Locate the cell with the specified text and output its [x, y] center coordinate. 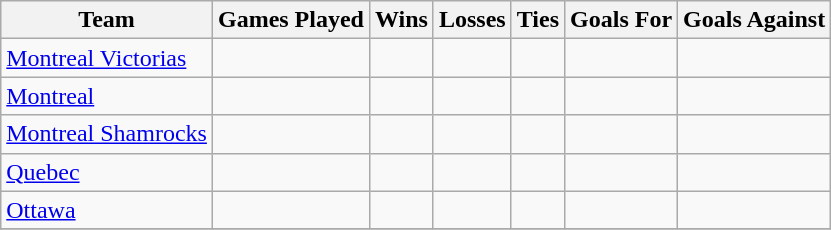
Goals For [622, 20]
Ties [538, 20]
Montreal Shamrocks [107, 134]
Wins [401, 20]
Montreal [107, 96]
Quebec [107, 172]
Losses [472, 20]
Montreal Victorias [107, 58]
Ottawa [107, 210]
Team [107, 20]
Games Played [290, 20]
Goals Against [754, 20]
